Return the (x, y) coordinate for the center point of the cell that contains the specified text.  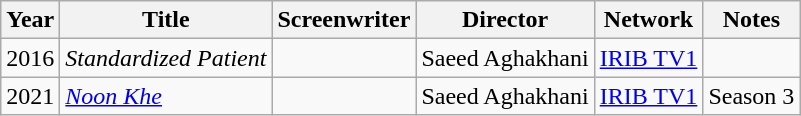
Notes (752, 20)
2016 (30, 58)
Noon Khe (166, 96)
Year (30, 20)
Standardized Patient (166, 58)
2021 (30, 96)
Title (166, 20)
Screenwriter (344, 20)
Director (505, 20)
Season 3 (752, 96)
Network (648, 20)
